Pinpoint the cell where the given text exists, returning its (x, y) midpoint coordinate. 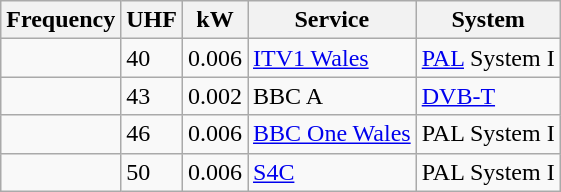
BBC One Wales (332, 134)
System (488, 20)
ITV1 Wales (332, 58)
UHF (152, 20)
Service (332, 20)
BBC A (332, 96)
40 (152, 58)
DVB-T (488, 96)
S4C (332, 172)
kW (214, 20)
46 (152, 134)
50 (152, 172)
0.002 (214, 96)
43 (152, 96)
Frequency (61, 20)
